Search for the cell housing the specified text and yield its [x, y] center coordinate. 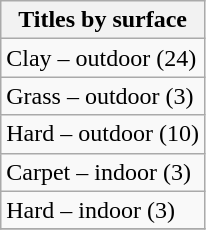
Clay – outdoor (24) [103, 58]
Hard – outdoor (10) [103, 134]
Hard – indoor (3) [103, 210]
Grass – outdoor (3) [103, 96]
Carpet – indoor (3) [103, 172]
Titles by surface [103, 20]
